Detect which cell encompasses the target text, then output its [X, Y] center coordinate. 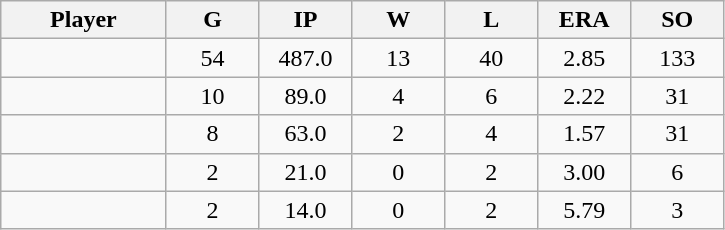
5.79 [584, 210]
3 [678, 210]
40 [492, 58]
487.0 [306, 58]
Player [84, 20]
W [398, 20]
54 [212, 58]
63.0 [306, 134]
21.0 [306, 172]
89.0 [306, 96]
3.00 [584, 172]
133 [678, 58]
2.85 [584, 58]
SO [678, 20]
IP [306, 20]
8 [212, 134]
10 [212, 96]
1.57 [584, 134]
13 [398, 58]
L [492, 20]
14.0 [306, 210]
2.22 [584, 96]
G [212, 20]
ERA [584, 20]
